Return (X, Y) of the center of cell containing provided text 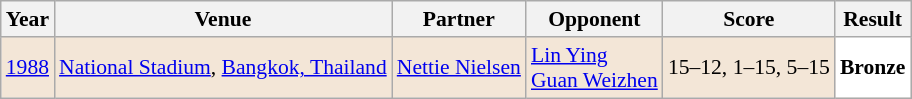
Venue (223, 19)
Year (28, 19)
Result (873, 19)
15–12, 1–15, 5–15 (749, 68)
Bronze (873, 68)
Opponent (594, 19)
Partner (459, 19)
Score (749, 19)
1988 (28, 68)
Nettie Nielsen (459, 68)
National Stadium, Bangkok, Thailand (223, 68)
Lin Ying Guan Weizhen (594, 68)
